Capture the cell that displays the provided text and extract its (X, Y) central coordinate. 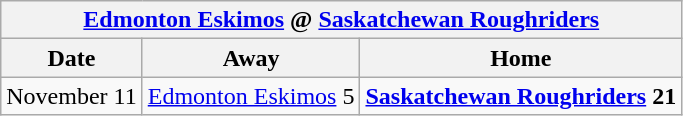
Away (251, 58)
Home (521, 58)
Edmonton Eskimos 5 (251, 96)
Saskatchewan Roughriders 21 (521, 96)
Date (72, 58)
Edmonton Eskimos @ Saskatchewan Roughriders (342, 20)
November 11 (72, 96)
